Provide the [x, y] coordinate of the cell's center where the given text is located.  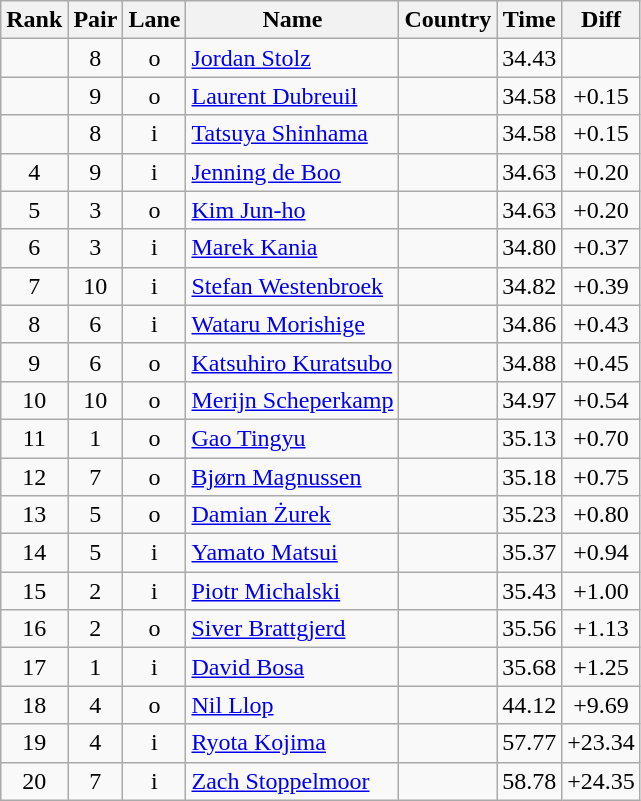
35.56 [530, 629]
18 [34, 705]
+1.00 [602, 591]
Laurent Dubreuil [292, 96]
Lane [154, 20]
57.77 [530, 743]
Gao Tingyu [292, 438]
Bjørn Magnussen [292, 477]
Rank [34, 20]
34.82 [530, 286]
35.13 [530, 438]
17 [34, 667]
Jenning de Boo [292, 172]
35.23 [530, 515]
34.80 [530, 248]
Katsuhiro Kuratsubo [292, 362]
+0.37 [602, 248]
David Bosa [292, 667]
Kim Jun-ho [292, 210]
11 [34, 438]
Yamato Matsui [292, 553]
Merijn Scheperkamp [292, 400]
34.97 [530, 400]
Siver Brattgjerd [292, 629]
44.12 [530, 705]
+0.80 [602, 515]
Pair [96, 20]
Damian Żurek [292, 515]
+0.54 [602, 400]
58.78 [530, 781]
Piotr Michalski [292, 591]
20 [34, 781]
Marek Kania [292, 248]
+23.34 [602, 743]
19 [34, 743]
34.86 [530, 324]
34.88 [530, 362]
Wataru Morishige [292, 324]
Name [292, 20]
14 [34, 553]
+24.35 [602, 781]
+0.70 [602, 438]
+0.43 [602, 324]
Country [448, 20]
+9.69 [602, 705]
34.43 [530, 58]
13 [34, 515]
+1.13 [602, 629]
+0.45 [602, 362]
+0.39 [602, 286]
35.18 [530, 477]
35.37 [530, 553]
Jordan Stolz [292, 58]
Tatsuya Shinhama [292, 134]
Stefan Westenbroek [292, 286]
+0.94 [602, 553]
Nil Llop [292, 705]
Zach Stoppelmoor [292, 781]
+1.25 [602, 667]
+0.75 [602, 477]
35.68 [530, 667]
12 [34, 477]
Diff [602, 20]
Time [530, 20]
Ryota Kojima [292, 743]
15 [34, 591]
16 [34, 629]
35.43 [530, 591]
